Capture the cell that displays the provided text and extract its (x, y) central coordinate. 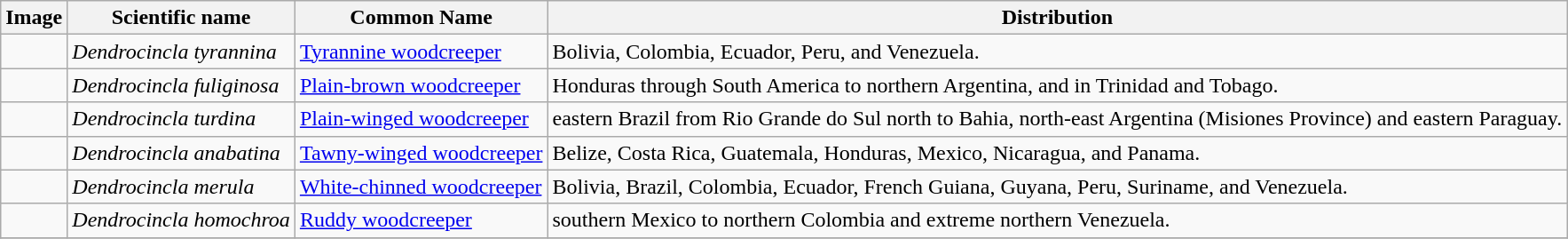
Dendrocincla tyrannina (181, 52)
Belize, Costa Rica, Guatemala, Honduras, Mexico, Nicaragua, and Panama. (1058, 153)
Plain-winged woodcreeper (421, 119)
Dendrocincla fuliginosa (181, 85)
Bolivia, Colombia, Ecuador, Peru, and Venezuela. (1058, 52)
Distribution (1058, 18)
Dendrocincla turdina (181, 119)
Tawny-winged woodcreeper (421, 153)
Common Name (421, 18)
southern Mexico to northern Colombia and extreme northern Venezuela. (1058, 220)
White-chinned woodcreeper (421, 187)
Tyrannine woodcreeper (421, 52)
Scientific name (181, 18)
Dendrocincla homochroa (181, 220)
Plain-brown woodcreeper (421, 85)
Ruddy woodcreeper (421, 220)
Dendrocincla anabatina (181, 153)
eastern Brazil from Rio Grande do Sul north to Bahia, north-east Argentina (Misiones Province) and eastern Paraguay. (1058, 119)
Dendrocincla merula (181, 187)
Bolivia, Brazil, Colombia, Ecuador, French Guiana, Guyana, Peru, Suriname, and Venezuela. (1058, 187)
Honduras through South America to northern Argentina, and in Trinidad and Tobago. (1058, 85)
Image (34, 18)
